Provide the (X, Y) coordinate of the cell's center where the given text is located.  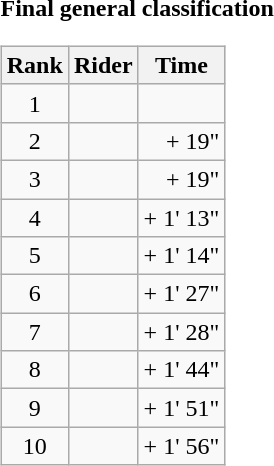
Rank (34, 65)
2 (34, 141)
Rider (103, 65)
Time (182, 65)
+ 1' 44" (182, 370)
4 (34, 217)
6 (34, 294)
+ 1' 13" (182, 217)
+ 1' 14" (182, 256)
1 (34, 103)
+ 1' 28" (182, 332)
+ 1' 27" (182, 294)
5 (34, 256)
9 (34, 408)
+ 1' 56" (182, 446)
7 (34, 332)
10 (34, 446)
3 (34, 179)
+ 1' 51" (182, 408)
8 (34, 370)
